Capture the cell that displays the provided text and extract its (X, Y) central coordinate. 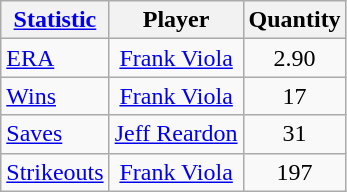
17 (294, 96)
Saves (55, 134)
31 (294, 134)
197 (294, 172)
ERA (55, 58)
Strikeouts (55, 172)
Jeff Reardon (176, 134)
2.90 (294, 58)
Statistic (55, 20)
Quantity (294, 20)
Wins (55, 96)
Player (176, 20)
